Provide the [x, y] coordinate of the cell's center where the given text is located.  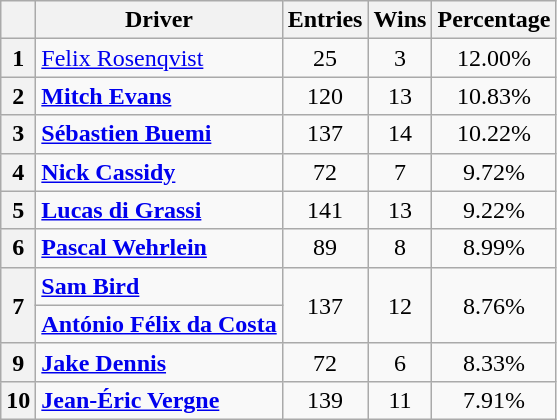
Nick Cassidy [159, 172]
11 [400, 400]
8.99% [494, 248]
2 [18, 96]
89 [325, 248]
Driver [159, 20]
Jake Dennis [159, 362]
25 [325, 58]
Percentage [494, 20]
Mitch Evans [159, 96]
10.83% [494, 96]
Felix Rosenqvist [159, 58]
7.91% [494, 400]
10.22% [494, 134]
120 [325, 96]
12 [400, 305]
8.33% [494, 362]
14 [400, 134]
5 [18, 210]
Entries [325, 20]
8.76% [494, 305]
8 [400, 248]
10 [18, 400]
Sébastien Buemi [159, 134]
António Félix da Costa [159, 324]
9 [18, 362]
Wins [400, 20]
Pascal Wehrlein [159, 248]
Lucas di Grassi [159, 210]
139 [325, 400]
9.22% [494, 210]
1 [18, 58]
9.72% [494, 172]
141 [325, 210]
Jean-Éric Vergne [159, 400]
12.00% [494, 58]
4 [18, 172]
Sam Bird [159, 286]
